Capture the cell that displays the provided text and extract its [x, y] central coordinate. 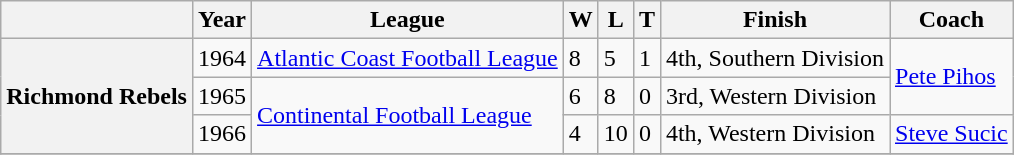
4th, Western Division [774, 134]
4th, Southern Division [774, 58]
4 [580, 134]
Year [222, 20]
Steve Sucic [952, 134]
League [408, 20]
T [646, 20]
Finish [774, 20]
1966 [222, 134]
Atlantic Coast Football League [408, 58]
1964 [222, 58]
L [616, 20]
Richmond Rebels [97, 96]
Continental Football League [408, 115]
1 [646, 58]
W [580, 20]
1965 [222, 96]
5 [616, 58]
Coach [952, 20]
Pete Pihos [952, 77]
6 [580, 96]
10 [616, 134]
3rd, Western Division [774, 96]
